Search for the cell housing the specified text and yield its (x, y) center coordinate. 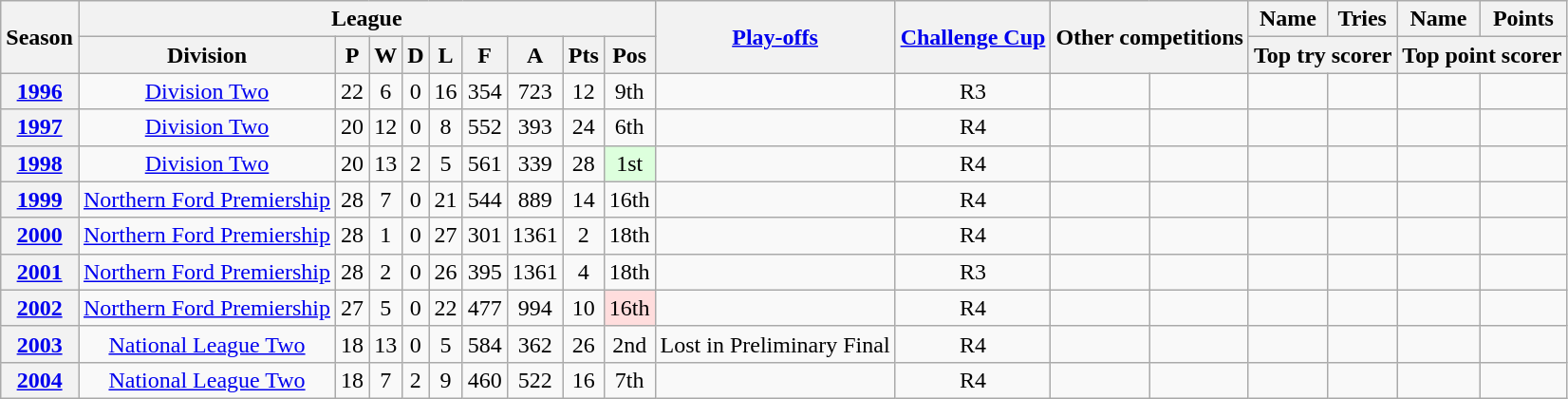
Points (1523, 19)
339 (535, 163)
2003 (40, 344)
L (446, 55)
P (353, 55)
2nd (629, 344)
460 (484, 380)
Challenge Cup (973, 37)
1999 (40, 199)
354 (484, 91)
4 (583, 272)
Other competitions (1150, 37)
W (385, 55)
2001 (40, 272)
301 (484, 236)
1 (385, 236)
A (535, 55)
Division (207, 55)
1998 (40, 163)
F (484, 55)
584 (484, 344)
6 (385, 91)
723 (535, 91)
1996 (40, 91)
2000 (40, 236)
395 (484, 272)
1997 (40, 127)
889 (535, 199)
552 (484, 127)
1st (629, 163)
2004 (40, 380)
9 (446, 380)
9th (629, 91)
362 (535, 344)
League (366, 19)
14 (583, 199)
D (416, 55)
393 (535, 127)
7th (629, 380)
6th (629, 127)
Top point scorer (1483, 55)
8 (446, 127)
Lost in Preliminary Final (775, 344)
10 (583, 308)
Season (40, 37)
24 (583, 127)
Tries (1363, 19)
Top try scorer (1322, 55)
544 (484, 199)
Pts (583, 55)
994 (535, 308)
Pos (629, 55)
477 (484, 308)
2002 (40, 308)
Play-offs (775, 37)
21 (446, 199)
522 (535, 380)
561 (484, 163)
